Search for the cell housing the specified text and yield its (x, y) center coordinate. 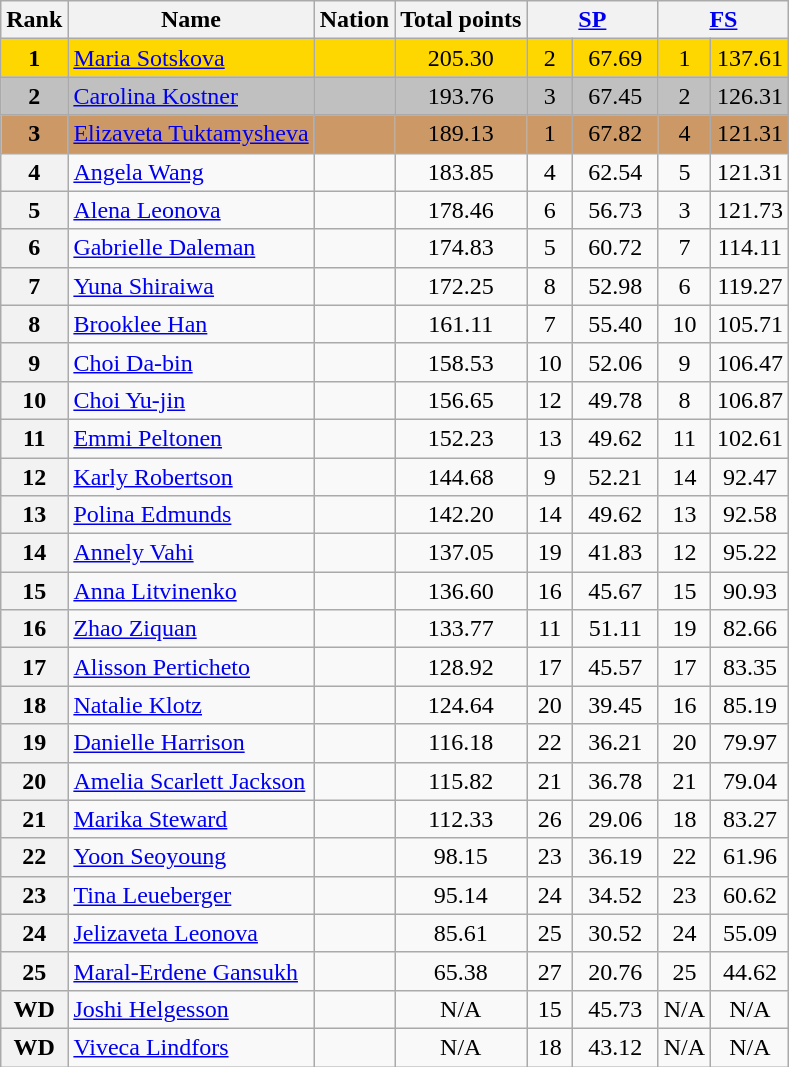
Jelizaveta Leonova (191, 933)
136.60 (461, 591)
45.73 (616, 1009)
Annely Vahi (191, 553)
45.57 (616, 667)
Maria Sotskova (191, 58)
45.67 (616, 591)
79.97 (750, 743)
95.14 (461, 895)
36.19 (616, 857)
Choi Yu-jin (191, 400)
56.73 (616, 210)
193.76 (461, 96)
205.30 (461, 58)
Viveca Lindfors (191, 1047)
119.27 (750, 286)
172.25 (461, 286)
92.47 (750, 477)
124.64 (461, 705)
67.82 (616, 134)
128.92 (461, 667)
79.04 (750, 781)
Total points (461, 20)
137.05 (461, 553)
Nation (354, 20)
36.78 (616, 781)
Yoon Seoyoung (191, 857)
189.13 (461, 134)
137.61 (750, 58)
82.66 (750, 629)
98.15 (461, 857)
158.53 (461, 362)
105.71 (750, 324)
51.11 (616, 629)
Alena Leonova (191, 210)
Anna Litvinenko (191, 591)
Name (191, 20)
44.62 (750, 971)
161.11 (461, 324)
Emmi Peltonen (191, 438)
Maral-Erdene Gansukh (191, 971)
Yuna Shiraiwa (191, 286)
152.23 (461, 438)
Gabrielle Daleman (191, 248)
102.61 (750, 438)
Zhao Ziquan (191, 629)
156.65 (461, 400)
60.62 (750, 895)
Elizaveta Tuktamysheva (191, 134)
133.77 (461, 629)
52.21 (616, 477)
60.72 (616, 248)
43.12 (616, 1047)
Polina Edmunds (191, 515)
Joshi Helgesson (191, 1009)
41.83 (616, 553)
52.98 (616, 286)
92.58 (750, 515)
114.11 (750, 248)
26 (550, 819)
67.69 (616, 58)
126.31 (750, 96)
106.47 (750, 362)
85.19 (750, 705)
62.54 (616, 172)
29.06 (616, 819)
90.93 (750, 591)
112.33 (461, 819)
FS (724, 20)
SP (592, 20)
142.20 (461, 515)
Danielle Harrison (191, 743)
83.35 (750, 667)
115.82 (461, 781)
52.06 (616, 362)
55.09 (750, 933)
27 (550, 971)
83.27 (750, 819)
95.22 (750, 553)
55.40 (616, 324)
Marika Steward (191, 819)
106.87 (750, 400)
Tina Leueberger (191, 895)
183.85 (461, 172)
174.83 (461, 248)
Rank (34, 20)
67.45 (616, 96)
Angela Wang (191, 172)
Choi Da-bin (191, 362)
36.21 (616, 743)
Karly Robertson (191, 477)
178.46 (461, 210)
39.45 (616, 705)
Alisson Perticheto (191, 667)
144.68 (461, 477)
34.52 (616, 895)
65.38 (461, 971)
85.61 (461, 933)
Brooklee Han (191, 324)
Amelia Scarlett Jackson (191, 781)
Natalie Klotz (191, 705)
61.96 (750, 857)
121.73 (750, 210)
49.78 (616, 400)
30.52 (616, 933)
Carolina Kostner (191, 96)
116.18 (461, 743)
20.76 (616, 971)
